Locate the cell with the specified text and output its [X, Y] center coordinate. 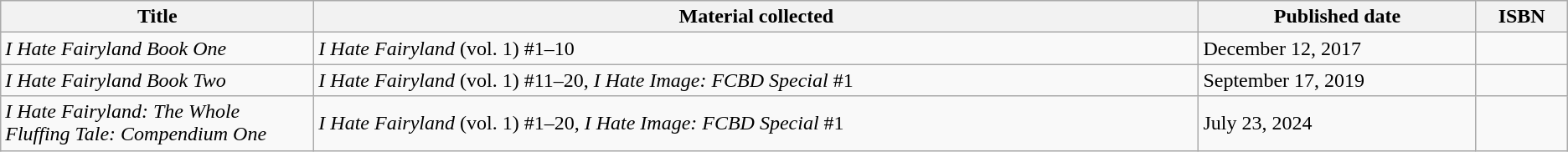
ISBN [1521, 17]
Title [157, 17]
I Hate Fairyland (vol. 1) #1–10 [756, 48]
July 23, 2024 [1337, 124]
Published date [1337, 17]
September 17, 2019 [1337, 80]
I Hate Fairyland Book One [157, 48]
Material collected [756, 17]
I Hate Fairyland (vol. 1) #11–20, I Hate Image: FCBD Special #1 [756, 80]
I Hate Fairyland Book Two [157, 80]
I Hate Fairyland: The Whole Fluffing Tale: Compendium One [157, 124]
I Hate Fairyland (vol. 1) #1–20, I Hate Image: FCBD Special #1 [756, 124]
December 12, 2017 [1337, 48]
